Output the [X, Y] coordinate of the center of the cell containing the given text.  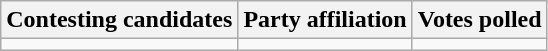
Contesting candidates [120, 20]
Votes polled [480, 20]
Party affiliation [325, 20]
